Return the [x, y] coordinate for the center point of the cell that contains the specified text.  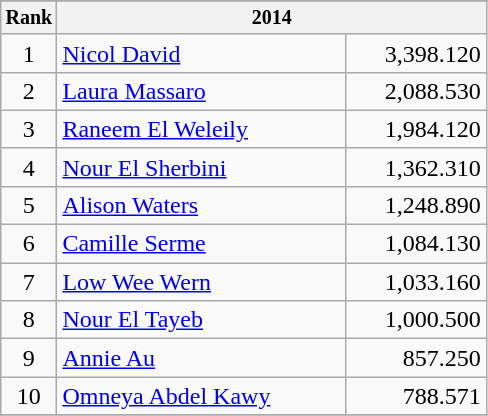
1,033.160 [416, 282]
2 [29, 91]
4 [29, 167]
Camille Serme [201, 244]
8 [29, 320]
1,084.130 [416, 244]
6 [29, 244]
Nour El Sherbini [201, 167]
Nour El Tayeb [201, 320]
1,000.500 [416, 320]
Laura Massaro [201, 91]
3 [29, 129]
9 [29, 358]
Raneem El Weleily [201, 129]
Nicol David [201, 53]
Omneya Abdel Kawy [201, 396]
857.250 [416, 358]
2014 [272, 18]
1,984.120 [416, 129]
Low Wee Wern [201, 282]
1 [29, 53]
10 [29, 396]
788.571 [416, 396]
Rank [29, 18]
Alison Waters [201, 205]
1,362.310 [416, 167]
2,088.530 [416, 91]
7 [29, 282]
3,398.120 [416, 53]
Annie Au [201, 358]
5 [29, 205]
1,248.890 [416, 205]
